From the cell containing the given text, extract its center point as [x, y] coordinate. 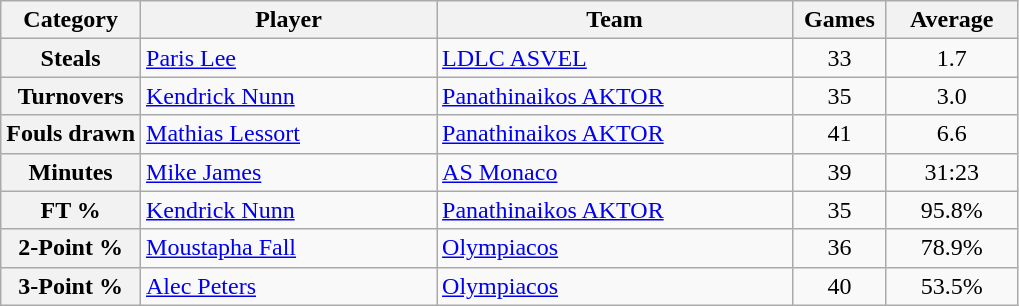
Fouls drawn [71, 134]
Paris Lee [289, 58]
Alec Peters [289, 286]
Moustapha Fall [289, 248]
3-Point % [71, 286]
39 [840, 172]
2-Point % [71, 248]
AS Monaco [615, 172]
Player [289, 20]
Turnovers [71, 96]
3.0 [952, 96]
31:23 [952, 172]
6.6 [952, 134]
1.7 [952, 58]
Category [71, 20]
Mathias Lessort [289, 134]
Average [952, 20]
FT % [71, 210]
36 [840, 248]
LDLC ASVEL [615, 58]
40 [840, 286]
Games [840, 20]
Steals [71, 58]
95.8% [952, 210]
78.9% [952, 248]
33 [840, 58]
Team [615, 20]
Mike James [289, 172]
Minutes [71, 172]
41 [840, 134]
53.5% [952, 286]
